Provide the (x, y) coordinate of the cell's center where the given text is located.  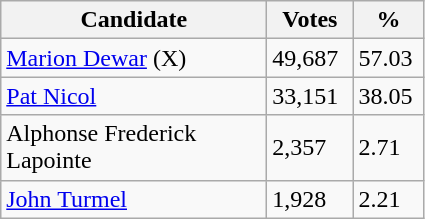
33,151 (310, 96)
Marion Dewar (X) (134, 58)
% (388, 20)
2.71 (388, 148)
38.05 (388, 96)
2.21 (388, 199)
Alphonse Frederick Lapointe (134, 148)
49,687 (310, 58)
Pat Nicol (134, 96)
57.03 (388, 58)
John Turmel (134, 199)
Votes (310, 20)
2,357 (310, 148)
1,928 (310, 199)
Candidate (134, 20)
